Locate the cell with the specified text and output its [x, y] center coordinate. 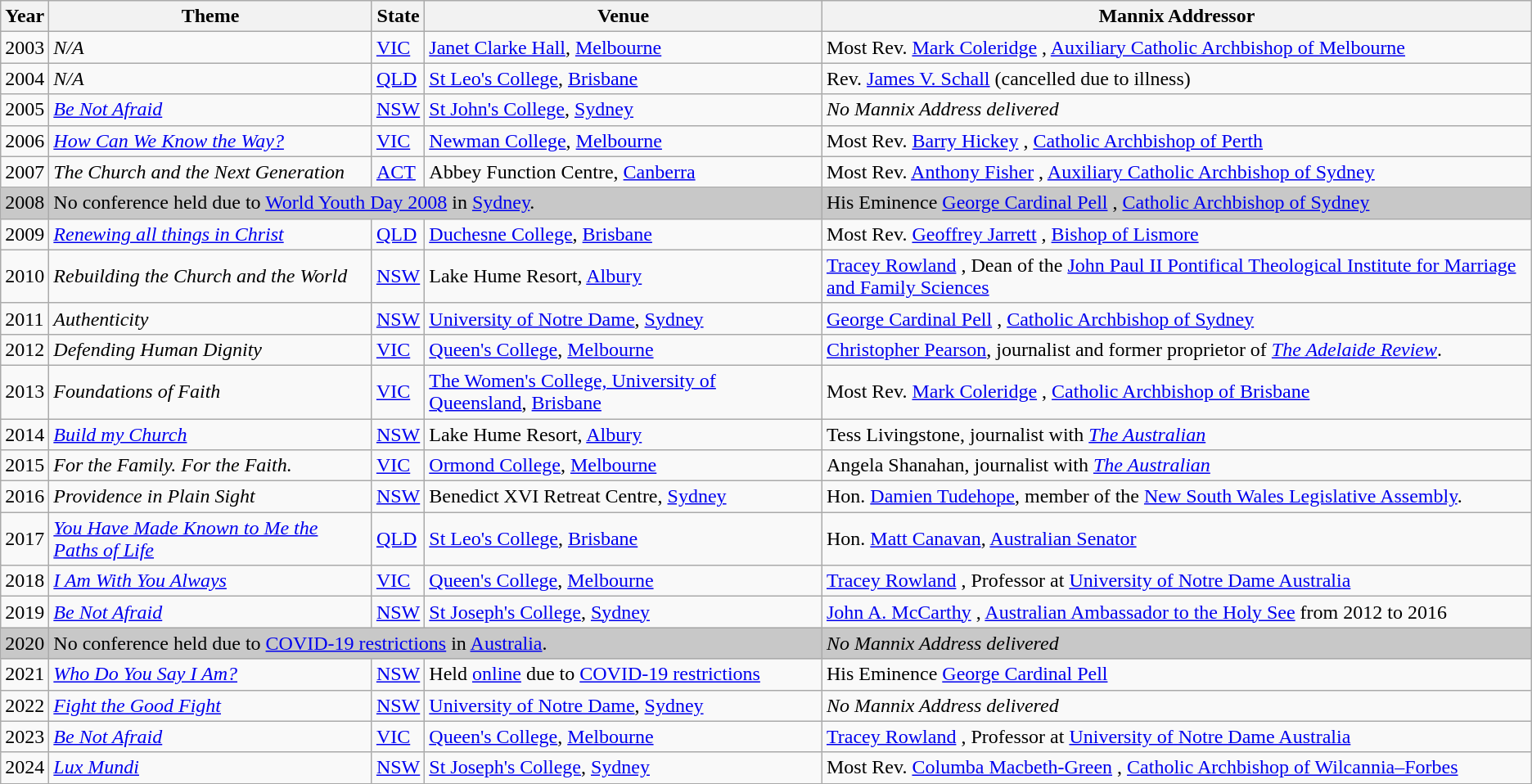
Defending Human Dignity [211, 349]
State [398, 16]
His Eminence George Cardinal Pell , Catholic Archbishop of Sydney [1177, 203]
2013 [25, 391]
Benedict XVI Retreat Centre, Sydney [624, 497]
Mannix Addressor [1177, 16]
2021 [25, 674]
Most Rev. Mark Coleridge , Auxiliary Catholic Archbishop of Melbourne [1177, 47]
2012 [25, 349]
Tess Livingstone, journalist with The Australian [1177, 435]
Duchesne College, Brisbane [624, 234]
Build my Church [211, 435]
2011 [25, 318]
Most Rev. Barry Hickey , Catholic Archbishop of Perth [1177, 141]
2009 [25, 234]
Foundations of Faith [211, 391]
Hon. Matt Canavan, Australian Senator [1177, 538]
Newman College, Melbourne [624, 141]
2019 [25, 612]
His Eminence George Cardinal Pell [1177, 674]
2017 [25, 538]
Venue [624, 16]
Renewing all things in Christ [211, 234]
For the Family. For the Faith. [211, 466]
2023 [25, 737]
Ormond College, Melbourne [624, 466]
2014 [25, 435]
ACT [398, 172]
2007 [25, 172]
No conference held due to World Youth Day 2008 in Sydney. [435, 203]
Authenticity [211, 318]
2010 [25, 277]
Most Rev. Geoffrey Jarrett , Bishop of Lismore [1177, 234]
2006 [25, 141]
2016 [25, 497]
2022 [25, 705]
The Church and the Next Generation [211, 172]
Providence in Plain Sight [211, 497]
Rev. James V. Schall (cancelled due to illness) [1177, 79]
2005 [25, 110]
2015 [25, 466]
2018 [25, 581]
Theme [211, 16]
2004 [25, 79]
Tracey Rowland , Dean of the John Paul II Pontifical Theological Institute for Marriage and Family Sciences [1177, 277]
Lux Mundi [211, 768]
The Women's College, University of Queensland, Brisbane [624, 391]
You Have Made Known to Me the Paths of Life [211, 538]
Fight the Good Fight [211, 705]
No conference held due to COVID-19 restrictions in Australia. [435, 643]
2020 [25, 643]
Who Do You Say I Am? [211, 674]
St John's College, Sydney [624, 110]
How Can We Know the Way? [211, 141]
Janet Clarke Hall, Melbourne [624, 47]
Most Rev. Mark Coleridge , Catholic Archbishop of Brisbane [1177, 391]
2024 [25, 768]
Most Rev. Columba Macbeth-Green , Catholic Archbishop of Wilcannia–Forbes [1177, 768]
2003 [25, 47]
John A. McCarthy , Australian Ambassador to the Holy See from 2012 to 2016 [1177, 612]
I Am With You Always [211, 581]
Hon. Damien Tudehope, member of the New South Wales Legislative Assembly. [1177, 497]
Abbey Function Centre, Canberra [624, 172]
2008 [25, 203]
Most Rev. Anthony Fisher , Auxiliary Catholic Archbishop of Sydney [1177, 172]
Year [25, 16]
George Cardinal Pell , Catholic Archbishop of Sydney [1177, 318]
Held online due to COVID-19 restrictions [624, 674]
Angela Shanahan, journalist with The Australian [1177, 466]
Rebuilding the Church and the World [211, 277]
Christopher Pearson, journalist and former proprietor of The Adelaide Review. [1177, 349]
